Detect which cell encompasses the target text, then output its (x, y) center coordinate. 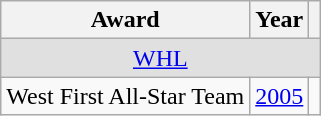
West First All-Star Team (126, 96)
Year (280, 20)
WHL (160, 58)
Award (126, 20)
2005 (280, 96)
